Extract the [x, y] coordinate from the center of the cell holding the provided text.  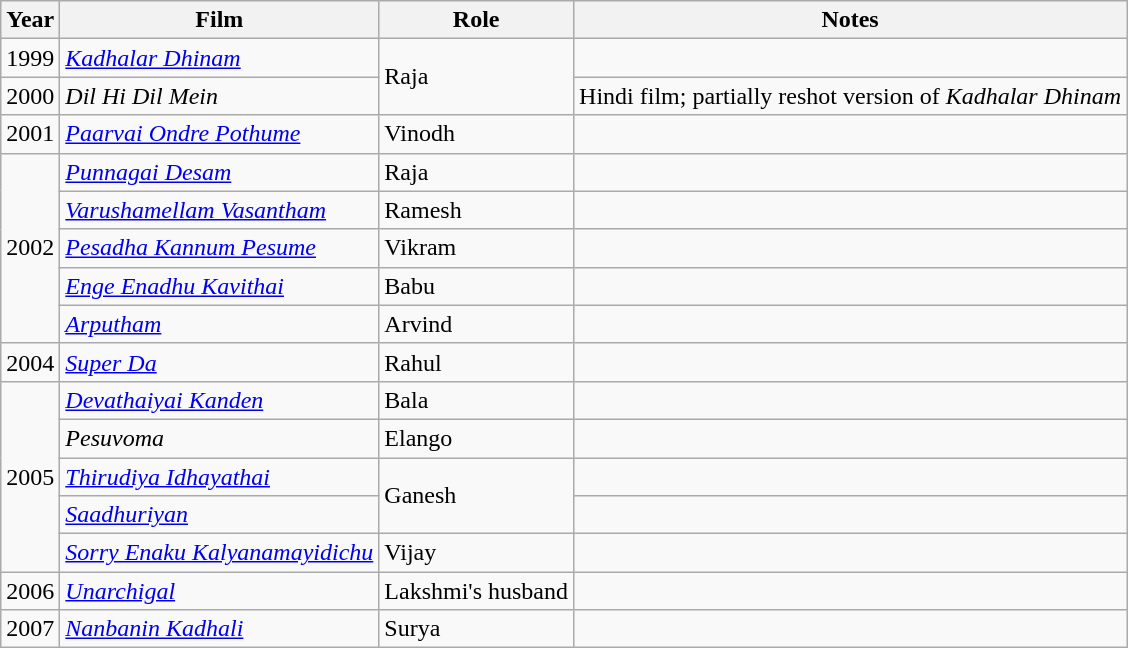
1999 [30, 58]
Lakshmi's husband [476, 591]
Babu [476, 286]
Surya [476, 629]
Arputham [220, 324]
Role [476, 20]
Dil Hi Dil Mein [220, 96]
Punnagai Desam [220, 172]
Unarchigal [220, 591]
Devathaiyai Kanden [220, 400]
Paarvai Ondre Pothume [220, 134]
Kadhalar Dhinam [220, 58]
Hindi film; partially reshot version of Kadhalar Dhinam [850, 96]
Film [220, 20]
2000 [30, 96]
Notes [850, 20]
2005 [30, 476]
Vijay [476, 553]
Sorry Enaku Kalyanamayidichu [220, 553]
Ramesh [476, 210]
Rahul [476, 362]
Vinodh [476, 134]
Thirudiya Idhayathai [220, 477]
Pesadha Kannum Pesume [220, 248]
Varushamellam Vasantham [220, 210]
Year [30, 20]
Pesuvoma [220, 438]
Saadhuriyan [220, 515]
2004 [30, 362]
Super Da [220, 362]
Bala [476, 400]
Enge Enadhu Kavithai [220, 286]
Nanbanin Kadhali [220, 629]
Elango [476, 438]
Vikram [476, 248]
2006 [30, 591]
Ganesh [476, 496]
2007 [30, 629]
Arvind [476, 324]
2001 [30, 134]
2002 [30, 248]
